Locate the cell with the specified text and output its (X, Y) center coordinate. 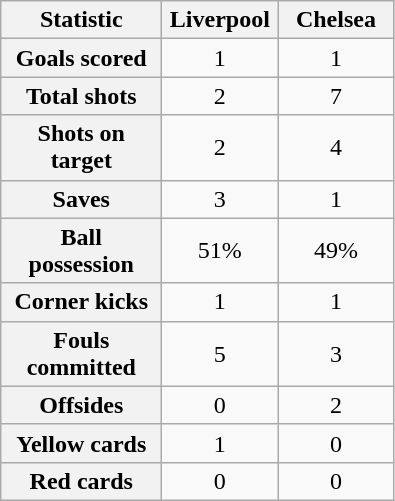
Fouls committed (82, 354)
Chelsea (336, 20)
5 (220, 354)
Liverpool (220, 20)
Red cards (82, 481)
Shots on target (82, 148)
7 (336, 96)
Offsides (82, 405)
Corner kicks (82, 302)
Saves (82, 199)
Ball possession (82, 250)
Statistic (82, 20)
51% (220, 250)
4 (336, 148)
Total shots (82, 96)
Goals scored (82, 58)
Yellow cards (82, 443)
49% (336, 250)
